Scan for the cell matching the given text and deliver its [x, y] coordinate at center. 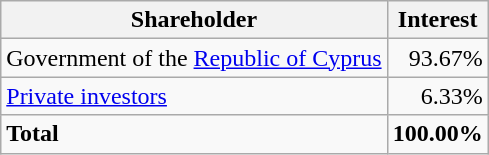
100.00% [438, 134]
Shareholder [194, 20]
Government of the Republic of Cyprus [194, 58]
Private investors [194, 96]
Interest [438, 20]
93.67% [438, 58]
6.33% [438, 96]
Total [194, 134]
